Find where the given text appears and provide that cell's center as [x, y] coordinate. 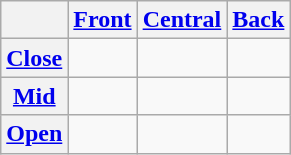
Open [34, 134]
Central [182, 20]
Mid [34, 96]
Front [102, 20]
Back [258, 20]
Close [34, 58]
